Return [X, Y] of the center of cell containing provided text 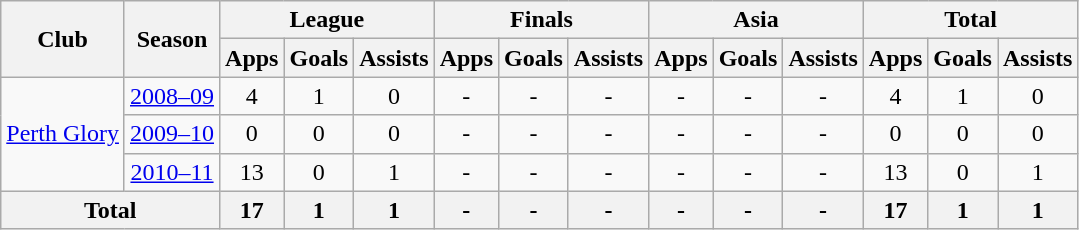
Season [172, 39]
Club [63, 39]
League [328, 20]
Perth Glory [63, 134]
Asia [756, 20]
Finals [542, 20]
2010–11 [172, 172]
2009–10 [172, 134]
2008–09 [172, 96]
